Extract the [x, y] coordinate from the center of the cell holding the provided text.  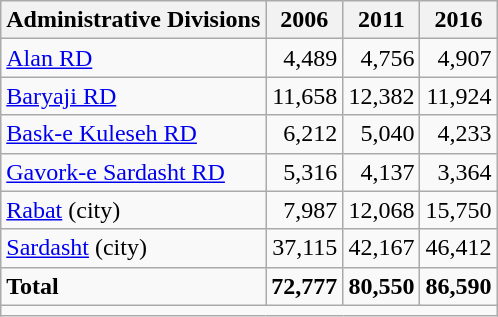
4,489 [304, 58]
12,382 [382, 96]
42,167 [382, 248]
4,137 [382, 172]
86,590 [458, 286]
Bask-e Kuleseh RD [134, 134]
4,756 [382, 58]
Administrative Divisions [134, 20]
2016 [458, 20]
4,233 [458, 134]
3,364 [458, 172]
Alan RD [134, 58]
Sardasht (city) [134, 248]
6,212 [304, 134]
Gavork-e Sardasht RD [134, 172]
12,068 [382, 210]
Total [134, 286]
11,658 [304, 96]
2011 [382, 20]
37,115 [304, 248]
Baryaji RD [134, 96]
46,412 [458, 248]
80,550 [382, 286]
Rabat (city) [134, 210]
2006 [304, 20]
5,316 [304, 172]
72,777 [304, 286]
5,040 [382, 134]
11,924 [458, 96]
7,987 [304, 210]
15,750 [458, 210]
4,907 [458, 58]
